Pinpoint the cell where the given text exists, returning its [X, Y] midpoint coordinate. 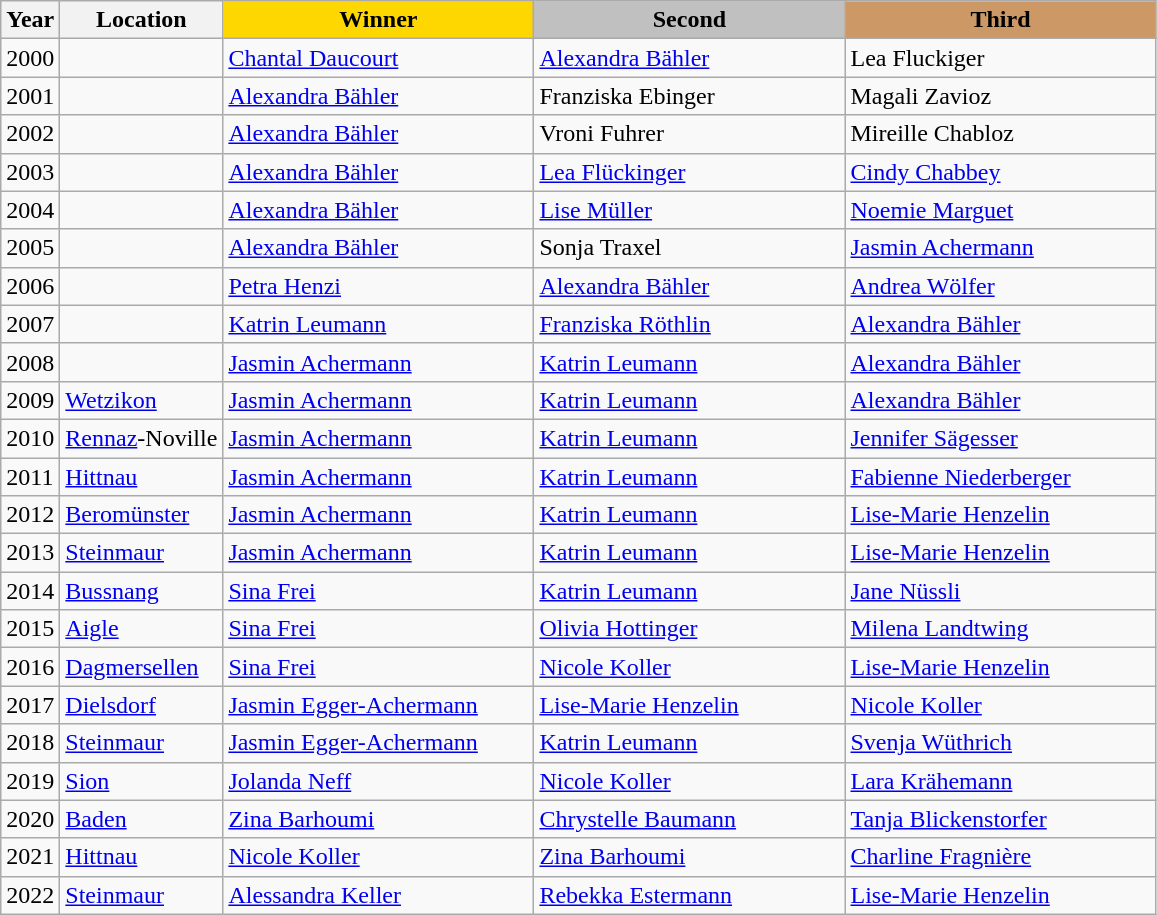
Mireille Chabloz [1000, 134]
2001 [30, 96]
Lea Fluckiger [1000, 58]
2015 [30, 629]
Bussnang [142, 591]
Baden [142, 819]
Tanja Blickenstorfer [1000, 819]
2022 [30, 895]
Jolanda Neff [378, 781]
Magali Zavioz [1000, 96]
Alessandra Keller [378, 895]
Andrea Wölfer [1000, 286]
Jane Nüssli [1000, 591]
Petra Henzi [378, 286]
Rebekka Estermann [690, 895]
Fabienne Niederberger [1000, 477]
Sonja Traxel [690, 248]
2010 [30, 438]
Wetzikon [142, 400]
2014 [30, 591]
Franziska Ebinger [690, 96]
Aigle [142, 629]
2013 [30, 553]
Chrystelle Baumann [690, 819]
Location [142, 20]
2009 [30, 400]
Dagmersellen [142, 667]
Noemie Marguet [1000, 210]
2008 [30, 362]
2020 [30, 819]
2017 [30, 705]
2005 [30, 248]
Lise Müller [690, 210]
Franziska Röthlin [690, 324]
Sion [142, 781]
2011 [30, 477]
2000 [30, 58]
Charline Fragnière [1000, 857]
2012 [30, 515]
Beromünster [142, 515]
Second [690, 20]
Milena Landtwing [1000, 629]
2004 [30, 210]
Lea Flückinger [690, 172]
Rennaz-Noville [142, 438]
Cindy Chabbey [1000, 172]
2007 [30, 324]
2019 [30, 781]
2002 [30, 134]
2003 [30, 172]
Dielsdorf [142, 705]
2016 [30, 667]
Chantal Daucourt [378, 58]
Lara Krähemann [1000, 781]
2021 [30, 857]
Winner [378, 20]
Svenja Wüthrich [1000, 743]
Vroni Fuhrer [690, 134]
2006 [30, 286]
Year [30, 20]
Third [1000, 20]
Olivia Hottinger [690, 629]
Jennifer Sägesser [1000, 438]
2018 [30, 743]
